Output the (x, y) coordinate of the center of the cell containing the given text.  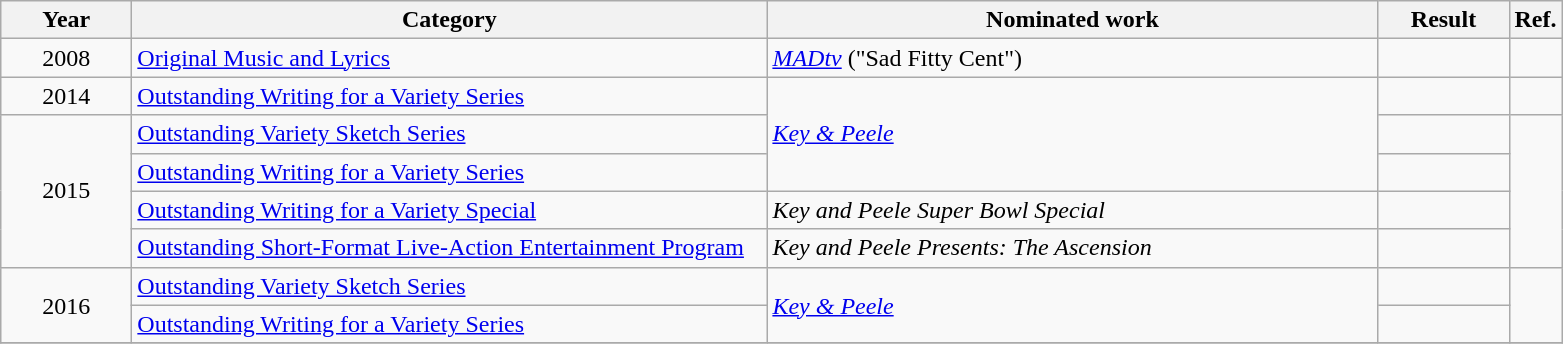
2014 (66, 96)
MADtv ("Sad Fitty Cent") (1072, 58)
2008 (66, 58)
Outstanding Short-Format Live-Action Entertainment Program (450, 248)
Original Music and Lyrics (450, 58)
Key and Peele Super Bowl Special (1072, 210)
Result (1444, 20)
Category (450, 20)
Nominated work (1072, 20)
2015 (66, 191)
Ref. (1536, 20)
Outstanding Writing for a Variety Special (450, 210)
2016 (66, 305)
Year (66, 20)
Key and Peele Presents: The Ascension (1072, 248)
